Extract the [x, y] coordinate from the center of the cell holding the provided text.  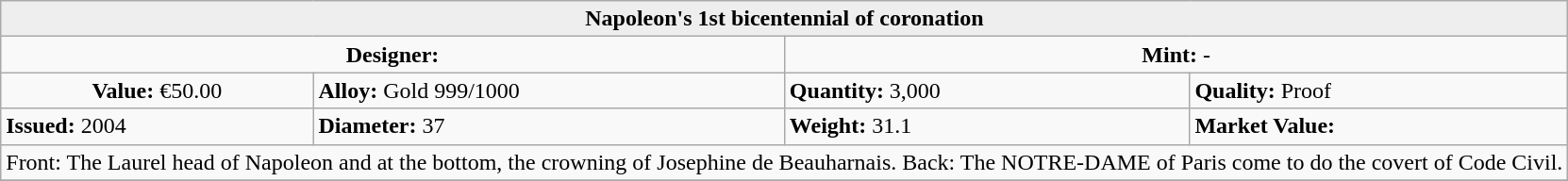
Issued: 2004 [157, 126]
Weight: 31.1 [987, 126]
Diameter: 37 [549, 126]
Market Value: [1379, 126]
Designer: [392, 55]
Napoleon's 1st bicentennial of coronation [785, 19]
Quality: Proof [1379, 90]
Quantity: 3,000 [987, 90]
Mint: - [1176, 55]
Alloy: Gold 999/1000 [549, 90]
Value: €50.00 [157, 90]
